Find where the given text appears and provide that cell's center as (x, y) coordinate. 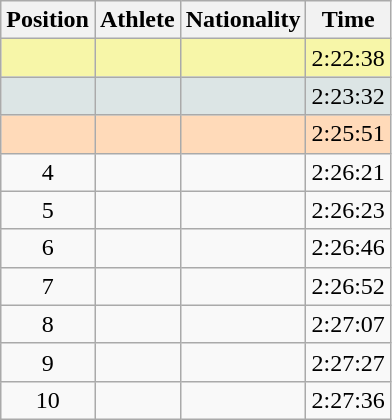
2:25:51 (348, 134)
Time (348, 20)
2:27:36 (348, 400)
8 (48, 324)
9 (48, 362)
2:27:07 (348, 324)
2:22:38 (348, 58)
2:26:21 (348, 172)
5 (48, 210)
2:26:46 (348, 248)
2:27:27 (348, 362)
4 (48, 172)
7 (48, 286)
2:23:32 (348, 96)
Position (48, 20)
10 (48, 400)
6 (48, 248)
Athlete (137, 20)
2:26:52 (348, 286)
2:26:23 (348, 210)
Nationality (243, 20)
